Extract the (x, y) coordinate from the center of the cell holding the provided text.  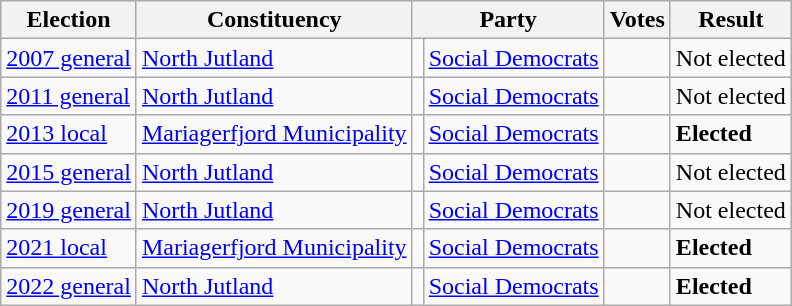
2007 general (69, 58)
2022 general (69, 286)
Election (69, 20)
Votes (637, 20)
2019 general (69, 210)
2013 local (69, 134)
2011 general (69, 96)
Result (730, 20)
2021 local (69, 248)
Party (508, 20)
Constituency (274, 20)
2015 general (69, 172)
